Return (X, Y) of the center of cell containing provided text 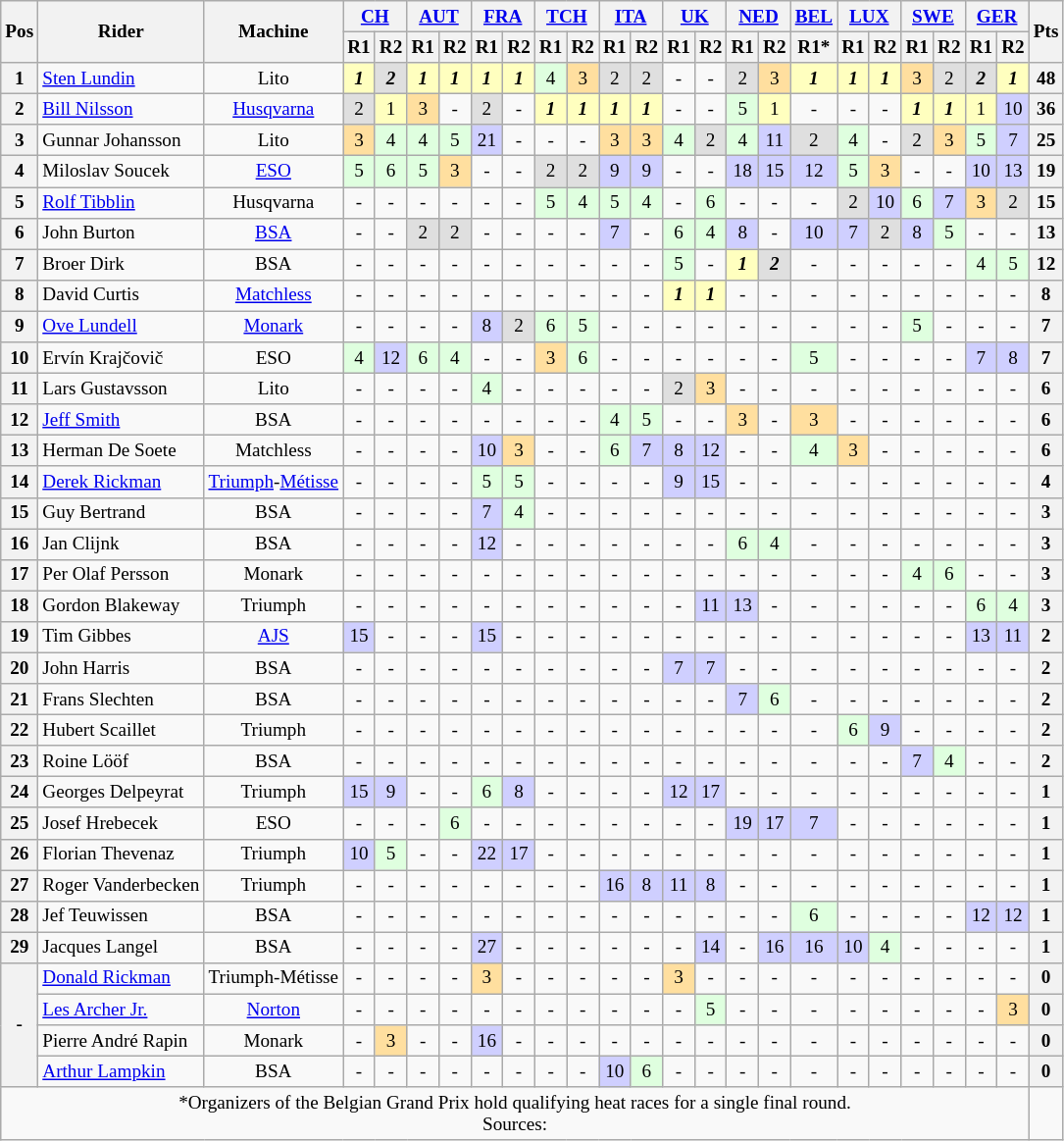
BEL (814, 17)
Florian Thevenaz (122, 855)
48 (1045, 78)
Pts (1045, 31)
Georges Delpeyrat (122, 793)
Norton (274, 1010)
Jef Teuwissen (122, 916)
Gunnar Johansson (122, 140)
Guy Bertrand (122, 513)
Herman De Soete (122, 451)
Jacques Langel (122, 948)
Les Archer Jr. (122, 1010)
LUX (869, 17)
GER (996, 17)
Jeff Smith (122, 420)
26 (20, 855)
23 (20, 761)
AJS (274, 637)
Ervín Krajčovič (122, 358)
Pos (20, 31)
Roger Vanderbecken (122, 885)
Rider (122, 31)
Bill Nilsson (122, 109)
UK (694, 17)
Frans Slechten (122, 700)
NED (759, 17)
John Harris (122, 668)
FRA (502, 17)
Broer Dirk (122, 265)
Arthur Lampkin (122, 1071)
20 (20, 668)
ITA (630, 17)
Pierre André Rapin (122, 1041)
Gordon Blakeway (122, 606)
Jan Clijnk (122, 544)
Donald Rickman (122, 978)
John Burton (122, 233)
Hubert Scaillet (122, 730)
Josef Hrebecek (122, 823)
36 (1045, 109)
CH (375, 17)
*Organizers of the Belgian Grand Prix hold qualifying heat races for a single final round.Sources: (516, 1114)
Derek Rickman (122, 482)
Machine (274, 31)
28 (20, 916)
24 (20, 793)
Ove Lundell (122, 327)
TCH (567, 17)
Rolf Tibblin (122, 202)
29 (20, 948)
Tim Gibbes (122, 637)
Sten Lundin (122, 78)
SWE (934, 17)
Roine Lööf (122, 761)
Lars Gustavsson (122, 389)
David Curtis (122, 295)
R1* (814, 47)
Per Olaf Persson (122, 575)
Miloslav Soucek (122, 172)
AUT (439, 17)
